Output the (X, Y) coordinate of the center of the cell containing the given text.  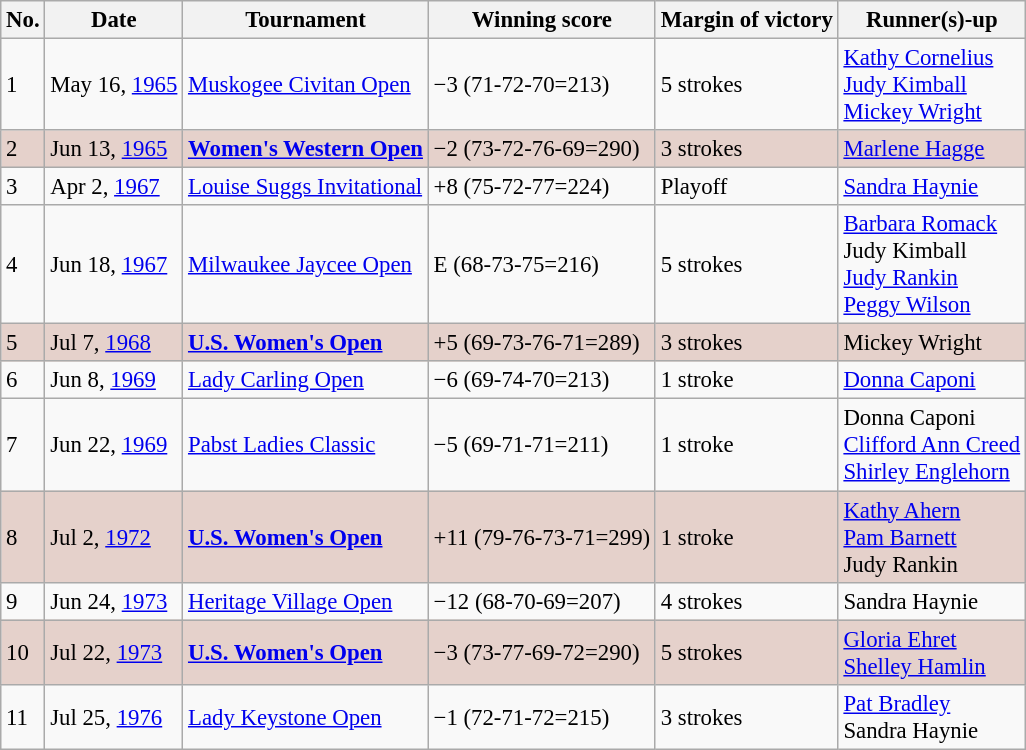
Barbara Romack Judy Kimball Judy Rankin Peggy Wilson (932, 264)
10 (23, 652)
Jun 13, 1965 (114, 149)
Louise Suggs Invitational (306, 187)
8 (23, 537)
−12 (68-70-69=207) (542, 601)
−6 (69-74-70=213) (542, 381)
−3 (71-72-70=213) (542, 85)
Jul 25, 1976 (114, 716)
11 (23, 716)
Kathy Cornelius Judy Kimball Mickey Wright (932, 85)
+5 (69-73-76-71=289) (542, 343)
Tournament (306, 20)
Jun 24, 1973 (114, 601)
No. (23, 20)
−3 (73-77-69-72=290) (542, 652)
Jul 2, 1972 (114, 537)
7 (23, 445)
4 strokes (746, 601)
−1 (72-71-72=215) (542, 716)
1 (23, 85)
+11 (79-76-73-71=299) (542, 537)
Lady Keystone Open (306, 716)
Muskogee Civitan Open (306, 85)
Jul 22, 1973 (114, 652)
Winning score (542, 20)
6 (23, 381)
+8 (75-72-77=224) (542, 187)
Apr 2, 1967 (114, 187)
2 (23, 149)
4 (23, 264)
Pat Bradley Sandra Haynie (932, 716)
Jun 18, 1967 (114, 264)
Mickey Wright (932, 343)
Milwaukee Jaycee Open (306, 264)
E (68-73-75=216) (542, 264)
Kathy Ahern Pam Barnett Judy Rankin (932, 537)
Lady Carling Open (306, 381)
Gloria Ehret Shelley Hamlin (932, 652)
−2 (73-72-76-69=290) (542, 149)
Donna Caponi (932, 381)
Marlene Hagge (932, 149)
Jun 8, 1969 (114, 381)
Heritage Village Open (306, 601)
Playoff (746, 187)
Runner(s)-up (932, 20)
5 (23, 343)
Jun 22, 1969 (114, 445)
3 (23, 187)
Pabst Ladies Classic (306, 445)
Women's Western Open (306, 149)
9 (23, 601)
Margin of victory (746, 20)
Jul 7, 1968 (114, 343)
May 16, 1965 (114, 85)
Donna Caponi Clifford Ann Creed Shirley Englehorn (932, 445)
Date (114, 20)
−5 (69-71-71=211) (542, 445)
